Find where the given text appears and provide that cell's center as [x, y] coordinate. 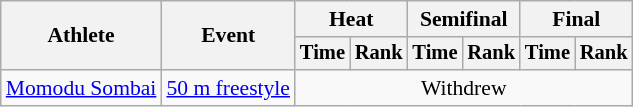
Event [228, 36]
Final [576, 19]
Athlete [82, 36]
50 m freestyle [228, 88]
Semifinal [464, 19]
Heat [351, 19]
Withdrew [464, 88]
Momodu Sombai [82, 88]
